Search for the cell housing the specified text and yield its (X, Y) center coordinate. 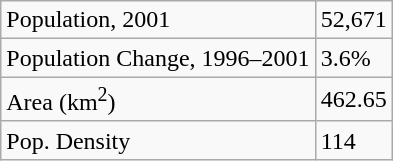
Population Change, 1996–2001 (158, 58)
52,671 (354, 20)
3.6% (354, 58)
Pop. Density (158, 140)
114 (354, 140)
Population, 2001 (158, 20)
Area (km2) (158, 100)
462.65 (354, 100)
